From the cell containing the given text, extract its center point as [X, Y] coordinate. 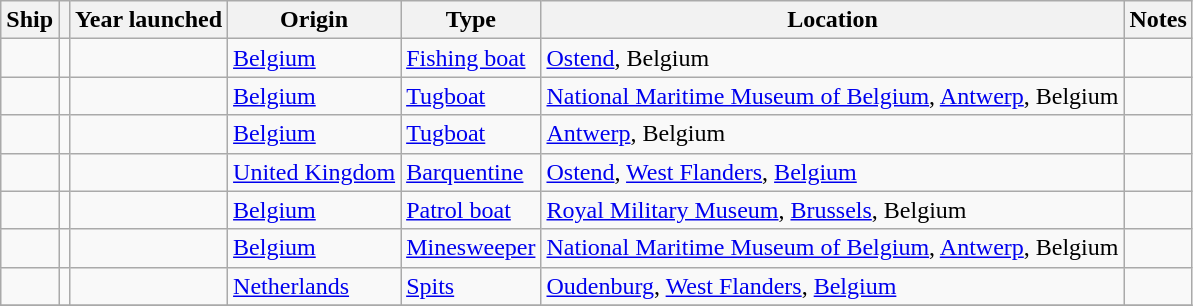
Ostend, Belgium [832, 58]
Year launched [149, 20]
Ostend, West Flanders, Belgium [832, 172]
Netherlands [314, 286]
Ship [30, 20]
Notes [1158, 20]
Barquentine [471, 172]
United Kingdom [314, 172]
Antwerp, Belgium [832, 134]
Patrol boat [471, 210]
Origin [314, 20]
Type [471, 20]
Spits [471, 286]
Royal Military Museum, Brussels, Belgium [832, 210]
Fishing boat [471, 58]
Location [832, 20]
Minesweeper [471, 248]
Oudenburg, West Flanders, Belgium [832, 286]
